Return (X, Y) of the center of cell containing provided text 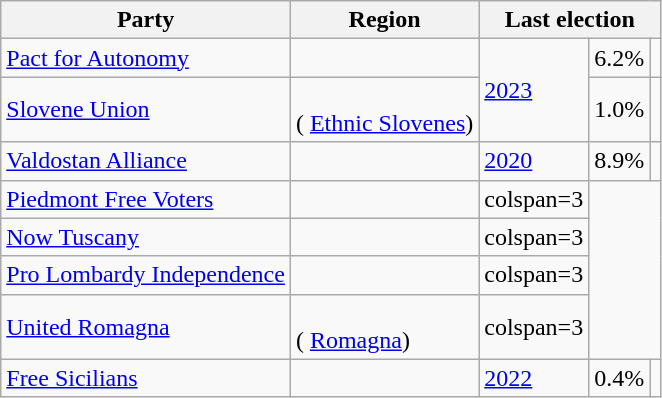
Now Tuscany (146, 237)
8.9% (620, 161)
Slovene Union (146, 110)
2023 (534, 90)
Piedmont Free Voters (146, 199)
0.4% (620, 378)
Pact for Autonomy (146, 58)
6.2% (620, 58)
Last election (570, 20)
1.0% (620, 110)
Party (146, 20)
Region (384, 20)
Pro Lombardy Independence (146, 275)
Valdostan Alliance (146, 161)
United Romagna (146, 326)
( Ethnic Slovenes) (384, 110)
Free Sicilians (146, 378)
2022 (534, 378)
( Romagna) (384, 326)
2020 (534, 161)
